Determine the [X, Y] coordinate at the center of the cell enclosing the given text.  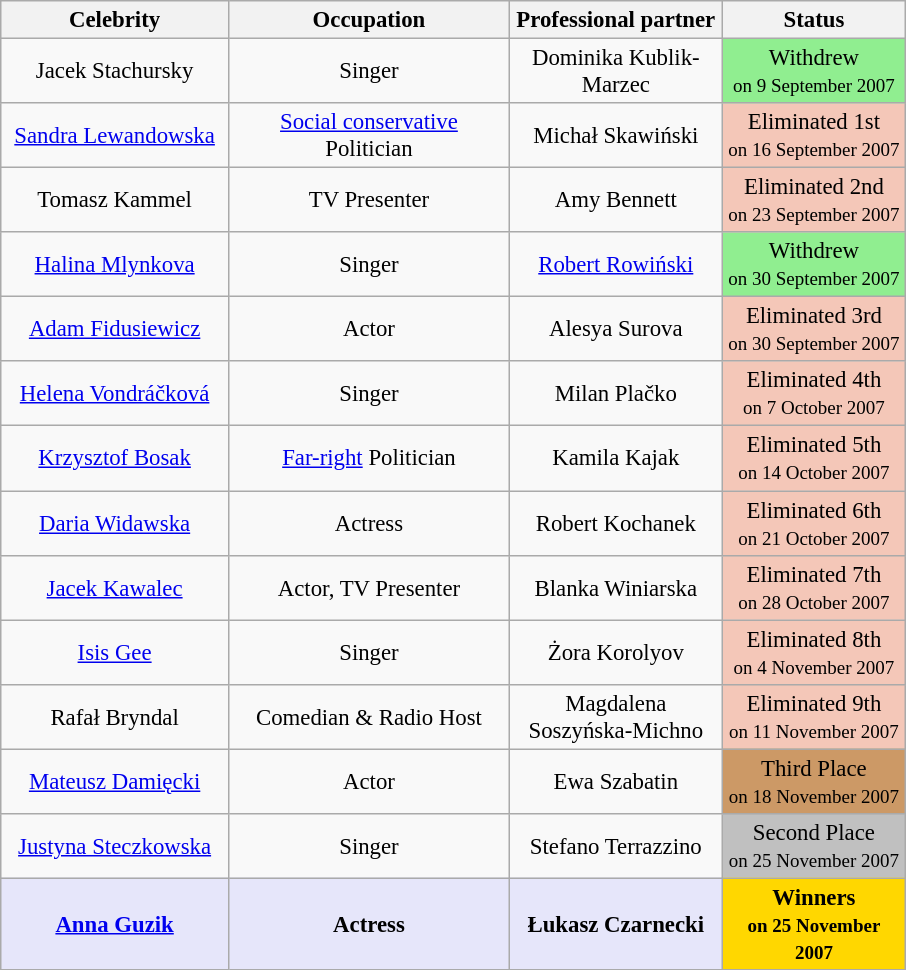
Occupation [370, 20]
Eliminated 8thon 4 November 2007 [814, 652]
Eliminated 7thon 28 October 2007 [814, 588]
Actor, TV Presenter [370, 588]
Status [814, 20]
Jacek Kawalec [115, 588]
Eliminated 1ston 16 September 2007 [814, 136]
Łukasz Czarnecki [616, 924]
Kamila Kajak [616, 458]
Ewa Szabatin [616, 782]
Winnerson 25 November 2007 [814, 924]
Withdrewon 30 September 2007 [814, 264]
Social conservative Politician [370, 136]
Blanka Winiarska [616, 588]
Krzysztof Bosak [115, 458]
Eliminated 6thon 21 October 2007 [814, 522]
Daria Widawska [115, 522]
Magdalena Soszyńska-Michno [616, 716]
Robert Kochanek [616, 522]
Second Placeon 25 November 2007 [814, 846]
Amy Bennett [616, 200]
TV Presenter [370, 200]
Justyna Steczkowska [115, 846]
Dominika Kublik-Marzec [616, 70]
Withdrewon 9 September 2007 [814, 70]
Eliminated 2ndon 23 September 2007 [814, 200]
Sandra Lewandowska [115, 136]
Eliminated 5thon 14 October 2007 [814, 458]
Michał Skawiński [616, 136]
Rafał Bryndal [115, 716]
Robert Rowiński [616, 264]
Eliminated 4thon 7 October 2007 [814, 394]
Eliminated 9thon 11 November 2007 [814, 716]
Anna Guzik [115, 924]
Jacek Stachursky [115, 70]
Isis Gee [115, 652]
Professional partner [616, 20]
Third Placeon 18 November 2007 [814, 782]
Stefano Terrazzino [616, 846]
Milan Plačko [616, 394]
Halina Mlynkova [115, 264]
Żora Korolyov [616, 652]
Celebrity [115, 20]
Tomasz Kammel [115, 200]
Alesya Surova [616, 330]
Eliminated 3rdon 30 September 2007 [814, 330]
Mateusz Damięcki [115, 782]
Helena Vondráčková [115, 394]
Adam Fidusiewicz [115, 330]
Far-right Politician [370, 458]
Comedian & Radio Host [370, 716]
